Provide the [x, y] coordinate of the cell's center where the given text is located.  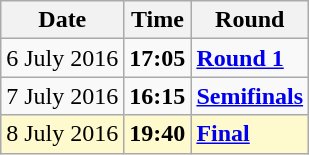
7 July 2016 [62, 96]
Round 1 [250, 58]
16:15 [158, 96]
6 July 2016 [62, 58]
19:40 [158, 134]
Round [250, 20]
17:05 [158, 58]
Semifinals [250, 96]
Final [250, 134]
8 July 2016 [62, 134]
Date [62, 20]
Time [158, 20]
